Scan for the cell matching the given text and deliver its [X, Y] coordinate at center. 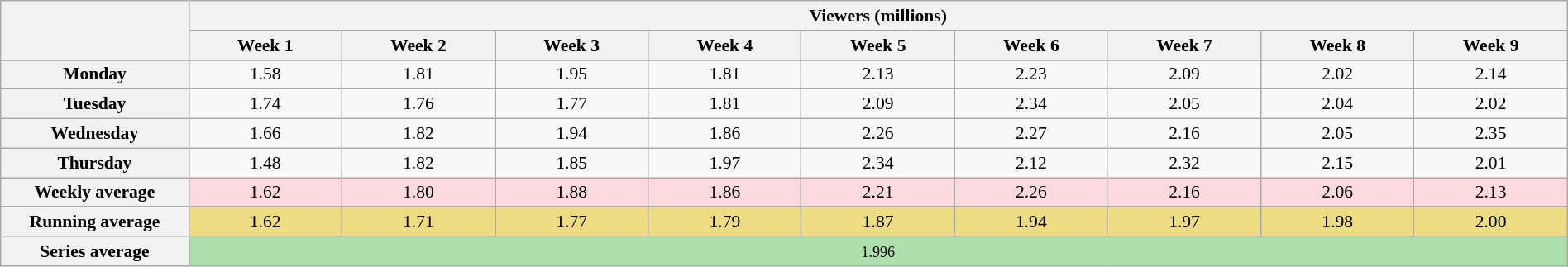
1.95 [572, 74]
1.71 [418, 222]
2.23 [1030, 74]
1.98 [1338, 222]
2.01 [1490, 163]
Series average [94, 251]
1.85 [572, 163]
Week 8 [1338, 45]
Week 4 [724, 45]
1.74 [265, 104]
Viewers (millions) [878, 16]
2.15 [1338, 163]
1.88 [572, 193]
Week 6 [1030, 45]
1.58 [265, 74]
Monday [94, 74]
1.48 [265, 163]
Weekly average [94, 193]
2.12 [1030, 163]
Tuesday [94, 104]
Wednesday [94, 134]
2.35 [1490, 134]
1.76 [418, 104]
Week 1 [265, 45]
Week 5 [878, 45]
Week 7 [1184, 45]
1.87 [878, 222]
2.06 [1338, 193]
1.996 [878, 251]
2.14 [1490, 74]
1.79 [724, 222]
Thursday [94, 163]
2.27 [1030, 134]
2.32 [1184, 163]
1.66 [265, 134]
1.80 [418, 193]
2.04 [1338, 104]
Week 3 [572, 45]
Week 9 [1490, 45]
2.21 [878, 193]
2.00 [1490, 222]
Week 2 [418, 45]
Running average [94, 222]
